Capture the cell that displays the provided text and extract its [X, Y] central coordinate. 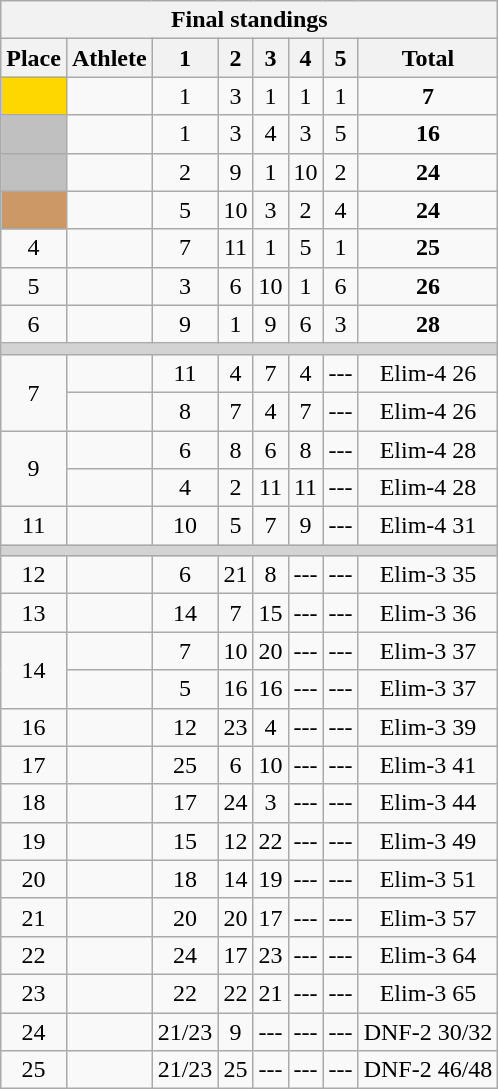
DNF-2 30/32 [428, 1031]
Elim-4 31 [428, 526]
Elim-3 36 [428, 613]
Athlete [109, 58]
Elim-3 44 [428, 803]
Total [428, 58]
Elim-3 64 [428, 955]
Elim-3 35 [428, 575]
Place [34, 58]
Elim-3 65 [428, 993]
13 [34, 613]
28 [428, 324]
Elim-3 41 [428, 765]
DNF-2 46/48 [428, 1070]
26 [428, 286]
Elim-3 57 [428, 917]
Final standings [250, 20]
Elim-3 51 [428, 879]
Elim-3 49 [428, 841]
Elim-3 39 [428, 727]
